For the text-containing cell, return its midpoint in (X, Y) coordinate format. 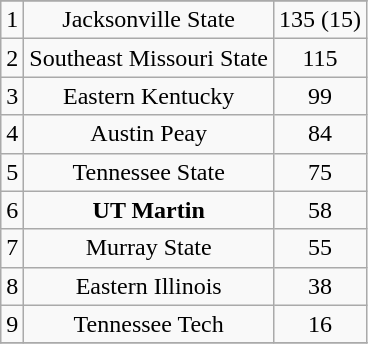
UT Martin (149, 210)
135 (15) (320, 20)
Jacksonville State (149, 20)
2 (12, 58)
8 (12, 286)
3 (12, 96)
55 (320, 248)
Tennessee State (149, 172)
58 (320, 210)
9 (12, 324)
84 (320, 134)
Austin Peay (149, 134)
7 (12, 248)
Southeast Missouri State (149, 58)
6 (12, 210)
1 (12, 20)
75 (320, 172)
Eastern Kentucky (149, 96)
Murray State (149, 248)
5 (12, 172)
4 (12, 134)
16 (320, 324)
115 (320, 58)
Eastern Illinois (149, 286)
38 (320, 286)
99 (320, 96)
Tennessee Tech (149, 324)
